Search for the cell housing the specified text and yield its (x, y) center coordinate. 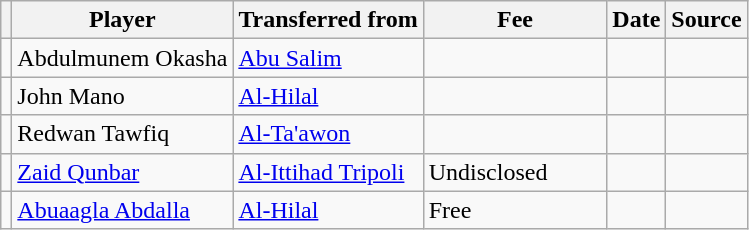
Redwan Tawfiq (122, 134)
Player (122, 20)
Fee (515, 20)
Source (706, 20)
Al-Ta'awon (328, 134)
Undisclosed (515, 172)
Zaid Qunbar (122, 172)
Al-Ittihad Tripoli (328, 172)
Date (636, 20)
Abuaagla Abdalla (122, 210)
Free (515, 210)
Abdulmunem Okasha (122, 58)
Abu Salim (328, 58)
Transferred from (328, 20)
John Mano (122, 96)
